Determine the (X, Y) coordinate at the center of the cell enclosing the given text.  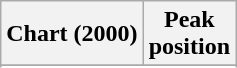
Peakposition (189, 34)
Chart (2000) (72, 34)
